Identify which cell holds the provided text, then report its [x, y] central coordinate. 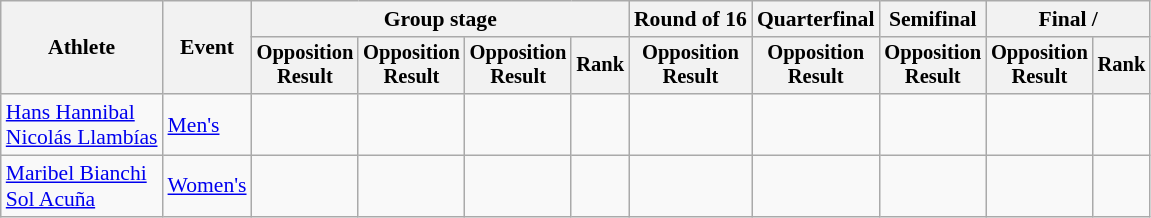
Maribel BianchiSol Acuña [82, 186]
Quarterfinal [816, 19]
Group stage [440, 19]
Women's [208, 186]
Event [208, 48]
Round of 16 [690, 19]
Final / [1068, 19]
Hans HannibalNicolás Llambías [82, 124]
Men's [208, 124]
Athlete [82, 48]
Semifinal [932, 19]
